Provide the [X, Y] coordinate of the cell's center where the given text is located.  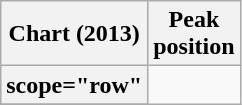
Chart (2013) [74, 34]
scope="row" [74, 85]
Peak position [194, 34]
